Identify which cell holds the provided text, then report its (x, y) central coordinate. 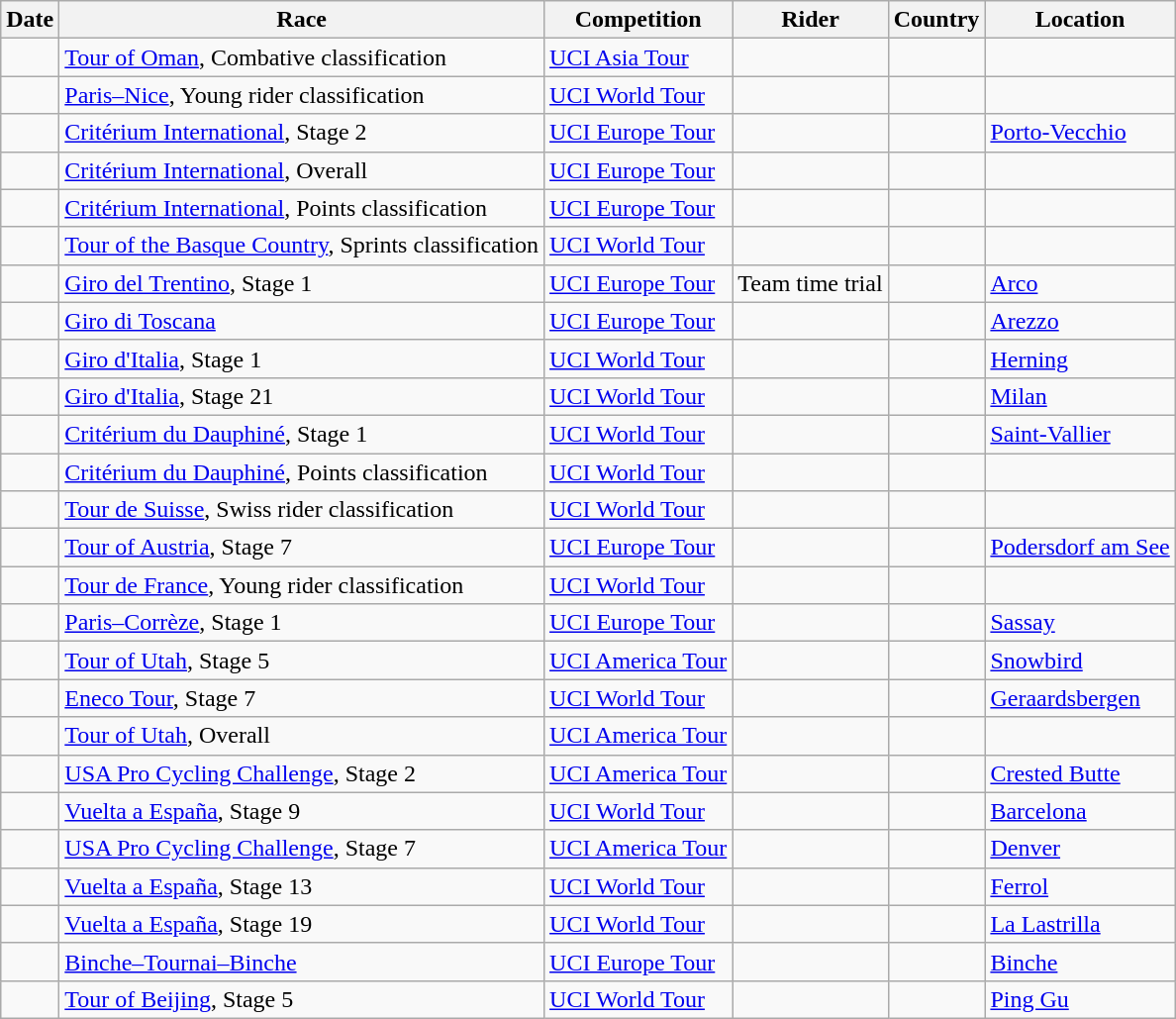
Critérium International, Points classification (302, 208)
Giro d'Italia, Stage 21 (302, 396)
Tour of Beijing, Stage 5 (302, 999)
Critérium du Dauphiné, Points classification (302, 472)
Rider (810, 20)
Tour de Suisse, Swiss rider classification (302, 510)
Race (302, 20)
Country (936, 20)
Tour de France, Young rider classification (302, 585)
Porto-Vecchio (1080, 133)
Tour of Utah, Overall (302, 736)
Competition (638, 20)
USA Pro Cycling Challenge, Stage 2 (302, 773)
Giro di Toscana (302, 321)
Crested Butte (1080, 773)
Vuelta a España, Stage 13 (302, 886)
Ping Gu (1080, 999)
Critérium International, Overall (302, 170)
Vuelta a España, Stage 19 (302, 924)
Binche–Tournai–Binche (302, 962)
Critérium du Dauphiné, Stage 1 (302, 434)
Paris–Nice, Young rider classification (302, 95)
UCI Asia Tour (638, 57)
Barcelona (1080, 811)
Snowbird (1080, 661)
Ferrol (1080, 886)
Tour of Utah, Stage 5 (302, 661)
La Lastrilla (1080, 924)
Sassay (1080, 623)
Tour of the Basque Country, Sprints classification (302, 246)
Denver (1080, 849)
Eneco Tour, Stage 7 (302, 698)
USA Pro Cycling Challenge, Stage 7 (302, 849)
Herning (1080, 358)
Location (1080, 20)
Arco (1080, 283)
Vuelta a España, Stage 9 (302, 811)
Paris–Corrèze, Stage 1 (302, 623)
Arezzo (1080, 321)
Binche (1080, 962)
Giro d'Italia, Stage 1 (302, 358)
Podersdorf am See (1080, 548)
Critérium International, Stage 2 (302, 133)
Date (30, 20)
Tour of Austria, Stage 7 (302, 548)
Saint-Vallier (1080, 434)
Tour of Oman, Combative classification (302, 57)
Team time trial (810, 283)
Milan (1080, 396)
Geraardsbergen (1080, 698)
Giro del Trentino, Stage 1 (302, 283)
